Extract the (X, Y) coordinate from the center of the cell holding the provided text.  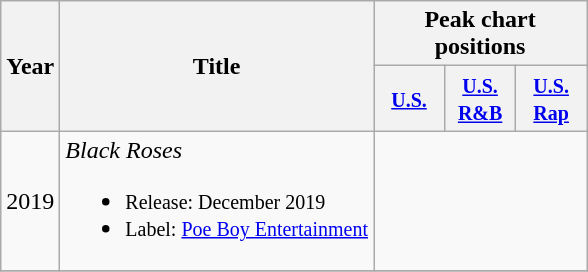
U.S. Rap (552, 98)
U.S. (410, 98)
Black RosesRelease: December 2019Label: Poe Boy Entertainment (217, 201)
U.S. R&B (480, 98)
Title (217, 66)
Year (30, 66)
Peak chart positions (480, 34)
2019 (30, 201)
